Pinpoint the cell where the given text exists, returning its (X, Y) midpoint coordinate. 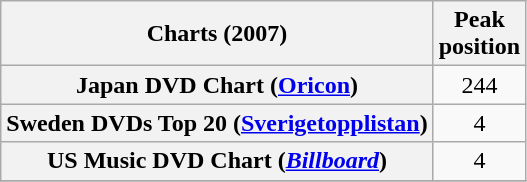
Sweden DVDs Top 20 (Sverigetopplistan) (217, 123)
244 (479, 85)
Charts (2007) (217, 34)
Peakposition (479, 34)
US Music DVD Chart (Billboard) (217, 161)
Japan DVD Chart (Oricon) (217, 85)
